Capture the cell that displays the provided text and extract its (X, Y) central coordinate. 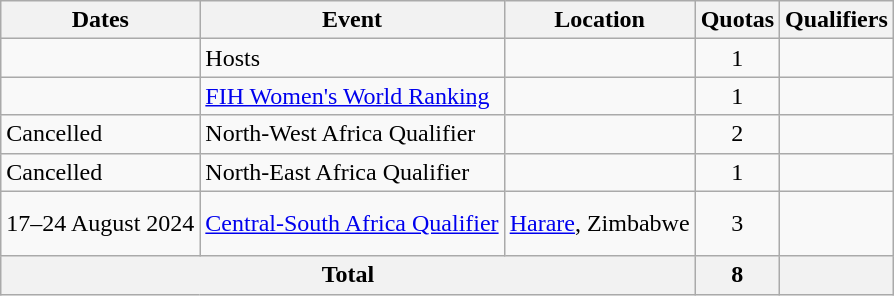
Hosts (352, 58)
FIH Women's World Ranking (352, 96)
8 (737, 275)
North-East Africa Qualifier (352, 172)
17–24 August 2024 (100, 224)
Harare, Zimbabwe (600, 224)
North-West Africa Qualifier (352, 134)
Total (348, 275)
Event (352, 20)
3 (737, 224)
Dates (100, 20)
Central-South Africa Qualifier (352, 224)
Quotas (737, 20)
2 (737, 134)
Qualifiers (837, 20)
Location (600, 20)
